Determine the [X, Y] coordinate at the center of the cell enclosing the given text.  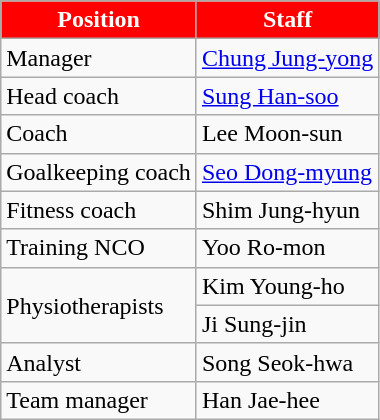
Sung Han-soo [287, 96]
Seo Dong-myung [287, 172]
Han Jae-hee [287, 400]
Physiotherapists [99, 305]
Analyst [99, 362]
Manager [99, 58]
Goalkeeping coach [99, 172]
Lee Moon-sun [287, 134]
Ji Sung-jin [287, 324]
Fitness coach [99, 210]
Staff [287, 20]
Position [99, 20]
Coach [99, 134]
Training NCO [99, 248]
Yoo Ro-mon [287, 248]
Kim Young-ho [287, 286]
Chung Jung-yong [287, 58]
Team manager [99, 400]
Head coach [99, 96]
Shim Jung-hyun [287, 210]
Song Seok-hwa [287, 362]
